Detect which cell encompasses the target text, then output its [X, Y] center coordinate. 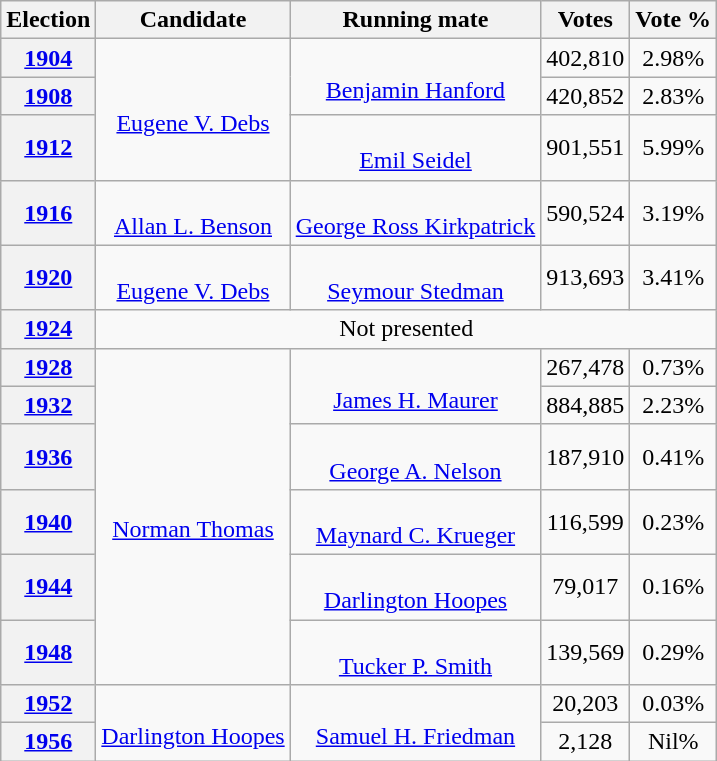
79,017 [586, 586]
884,885 [586, 405]
Nil% [674, 742]
1948 [48, 652]
1944 [48, 586]
3.41% [674, 278]
139,569 [586, 652]
George Ross Kirkpatrick [416, 212]
1928 [48, 367]
Samuel H. Friedman [416, 723]
20,203 [586, 704]
0.29% [674, 652]
2.23% [674, 405]
1904 [48, 58]
Vote % [674, 20]
5.99% [674, 148]
Emil Seidel [416, 148]
Votes [586, 20]
Not presented [406, 329]
1916 [48, 212]
Maynard C. Krueger [416, 522]
1952 [48, 704]
George A. Nelson [416, 456]
2.83% [674, 96]
Candidate [193, 20]
0.23% [674, 522]
901,551 [586, 148]
1956 [48, 742]
0.16% [674, 586]
1940 [48, 522]
1920 [48, 278]
0.73% [674, 367]
420,852 [586, 96]
187,910 [586, 456]
1932 [48, 405]
590,524 [586, 212]
Norman Thomas [193, 516]
Election [48, 20]
1936 [48, 456]
1908 [48, 96]
Running mate [416, 20]
2.98% [674, 58]
0.03% [674, 704]
0.41% [674, 456]
James H. Maurer [416, 386]
1924 [48, 329]
3.19% [674, 212]
913,693 [586, 278]
Allan L. Benson [193, 212]
Tucker P. Smith [416, 652]
402,810 [586, 58]
116,599 [586, 522]
267,478 [586, 367]
1912 [48, 148]
2,128 [586, 742]
Seymour Stedman [416, 278]
Benjamin Hanford [416, 77]
